For the text-containing cell, return its midpoint in [X, Y] coordinate format. 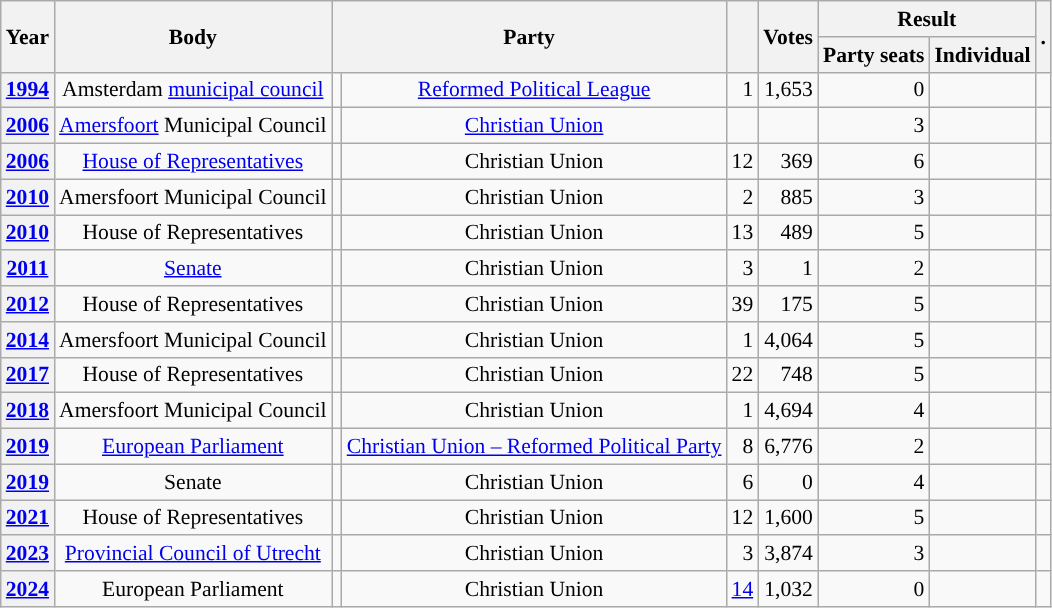
1,600 [788, 518]
3,874 [788, 554]
Provincial Council of Utrecht [193, 554]
Year [28, 36]
4,694 [788, 411]
Christian Union – Reformed Political Party [534, 447]
1,032 [788, 589]
2023 [28, 554]
2011 [28, 269]
13 [743, 233]
489 [788, 233]
1,653 [788, 90]
22 [743, 375]
1994 [28, 90]
Party [530, 36]
8 [743, 447]
2024 [28, 589]
Votes [788, 36]
175 [788, 304]
Amsterdam municipal council [193, 90]
Party seats [874, 55]
6,776 [788, 447]
2018 [28, 411]
2017 [28, 375]
2012 [28, 304]
369 [788, 162]
. [1044, 36]
Individual [982, 55]
39 [743, 304]
4,064 [788, 340]
885 [788, 197]
2021 [28, 518]
Reformed Political League [534, 90]
2014 [28, 340]
14 [743, 589]
748 [788, 375]
Result [927, 19]
Body [193, 36]
